Search for the cell housing the specified text and yield its (x, y) center coordinate. 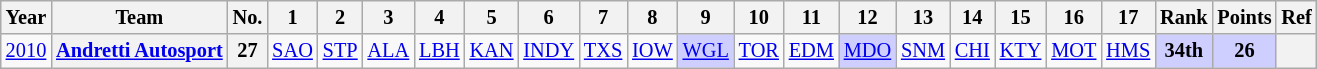
Ref (1296, 17)
WGL (706, 51)
11 (812, 17)
Rank (1184, 17)
INDY (548, 51)
No. (248, 17)
CHI (972, 51)
10 (759, 17)
KTY (1021, 51)
MDO (868, 51)
TOR (759, 51)
7 (603, 17)
STP (340, 51)
34th (1184, 51)
HMS (1128, 51)
14 (972, 17)
SNM (923, 51)
EDM (812, 51)
Andretti Autosport (139, 51)
SAO (292, 51)
ALA (389, 51)
9 (706, 17)
IOW (652, 51)
3 (389, 17)
8 (652, 17)
1 (292, 17)
6 (548, 17)
MOT (1074, 51)
Points (1244, 17)
5 (492, 17)
2 (340, 17)
26 (1244, 51)
4 (439, 17)
13 (923, 17)
15 (1021, 17)
27 (248, 51)
Team (139, 17)
16 (1074, 17)
2010 (26, 51)
12 (868, 17)
Year (26, 17)
LBH (439, 51)
KAN (492, 51)
TXS (603, 51)
17 (1128, 17)
